Determine the (X, Y) coordinate at the center of the cell enclosing the given text.  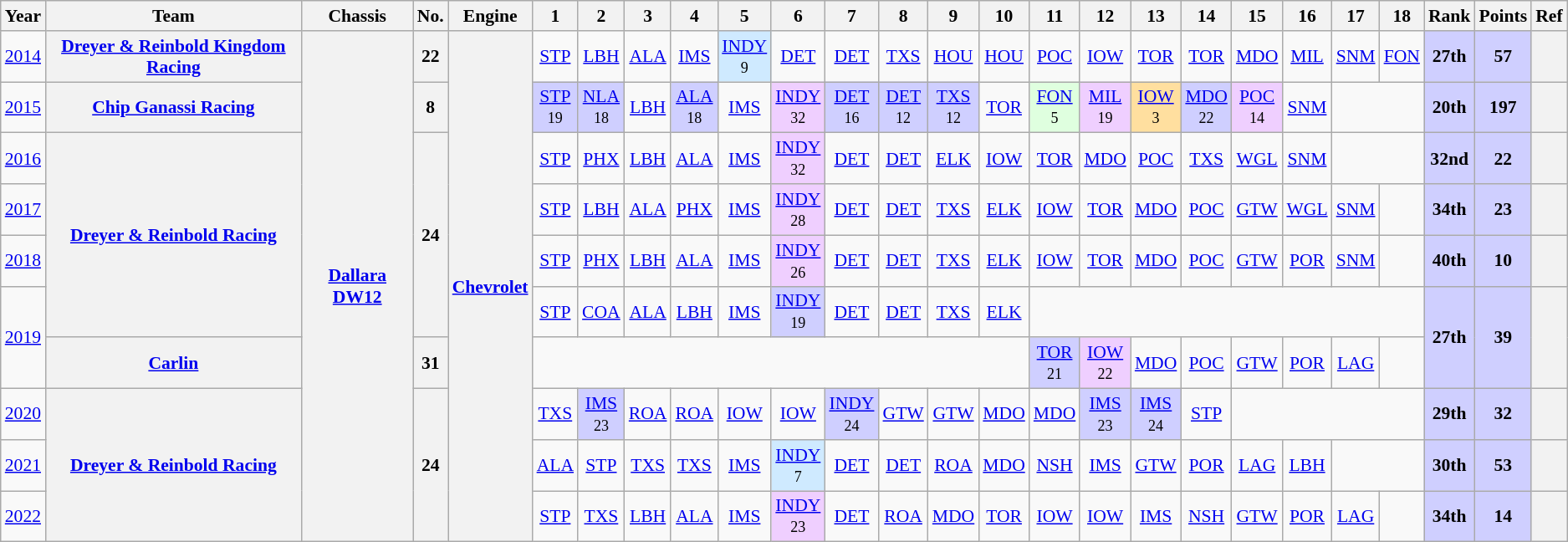
Points (1503, 16)
ALA18 (694, 107)
Dallara DW12 (358, 286)
32nd (1450, 159)
197 (1503, 107)
IMS24 (1156, 415)
57 (1503, 57)
39 (1503, 337)
17 (1356, 16)
6 (798, 16)
Ref (1549, 16)
MDO22 (1206, 107)
2 (601, 16)
Team (174, 16)
INDY7 (798, 465)
INDY28 (798, 209)
9 (953, 16)
TOR21 (1055, 363)
DET12 (903, 107)
23 (1503, 209)
31 (431, 363)
29th (1450, 415)
COA (601, 311)
Chip Ganassi Racing (174, 107)
2015 (23, 107)
Dreyer & Reinbold Kingdom Racing (174, 57)
TXS12 (953, 107)
INDY24 (851, 415)
STP19 (555, 107)
53 (1503, 465)
40th (1450, 261)
2020 (23, 415)
NLA18 (601, 107)
IOW3 (1156, 107)
INDY23 (798, 517)
2017 (23, 209)
5 (744, 16)
20th (1450, 107)
11 (1055, 16)
Chevrolet (490, 286)
INDY26 (798, 261)
POC14 (1258, 107)
Carlin (174, 363)
1 (555, 16)
4 (694, 16)
2021 (23, 465)
MIL19 (1106, 107)
IOW22 (1106, 363)
2016 (23, 159)
INDY9 (744, 57)
Year (23, 16)
12 (1106, 16)
FON5 (1055, 107)
MIL (1306, 57)
32 (1503, 415)
Engine (490, 16)
15 (1258, 16)
2019 (23, 337)
DET16 (851, 107)
16 (1306, 16)
FON (1402, 57)
Chassis (358, 16)
2022 (23, 517)
No. (431, 16)
Rank (1450, 16)
30th (1450, 465)
13 (1156, 16)
2014 (23, 57)
7 (851, 16)
2018 (23, 261)
3 (648, 16)
INDY19 (798, 311)
18 (1402, 16)
